For the text-containing cell, return its midpoint in (X, Y) coordinate format. 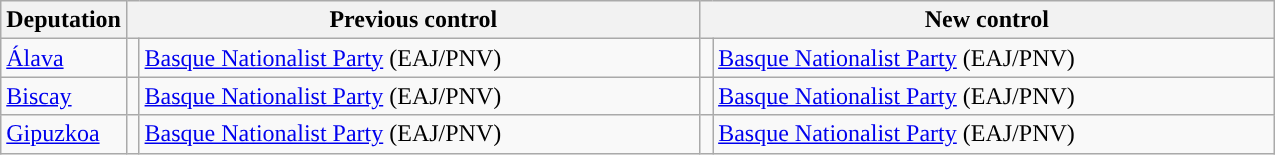
Deputation (64, 20)
New control (987, 20)
Gipuzkoa (64, 134)
Previous control (413, 20)
Álava (64, 58)
Biscay (64, 96)
